Return the [X, Y] coordinate for the center point of the cell that contains the specified text.  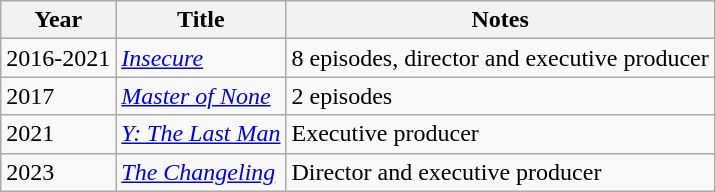
The Changeling [201, 172]
Director and executive producer [500, 172]
2023 [58, 172]
Insecure [201, 58]
Year [58, 20]
Title [201, 20]
Notes [500, 20]
8 episodes, director and executive producer [500, 58]
2021 [58, 134]
2016-2021 [58, 58]
Master of None [201, 96]
2 episodes [500, 96]
Executive producer [500, 134]
2017 [58, 96]
Y: The Last Man [201, 134]
